Search for the cell housing the specified text and yield its [x, y] center coordinate. 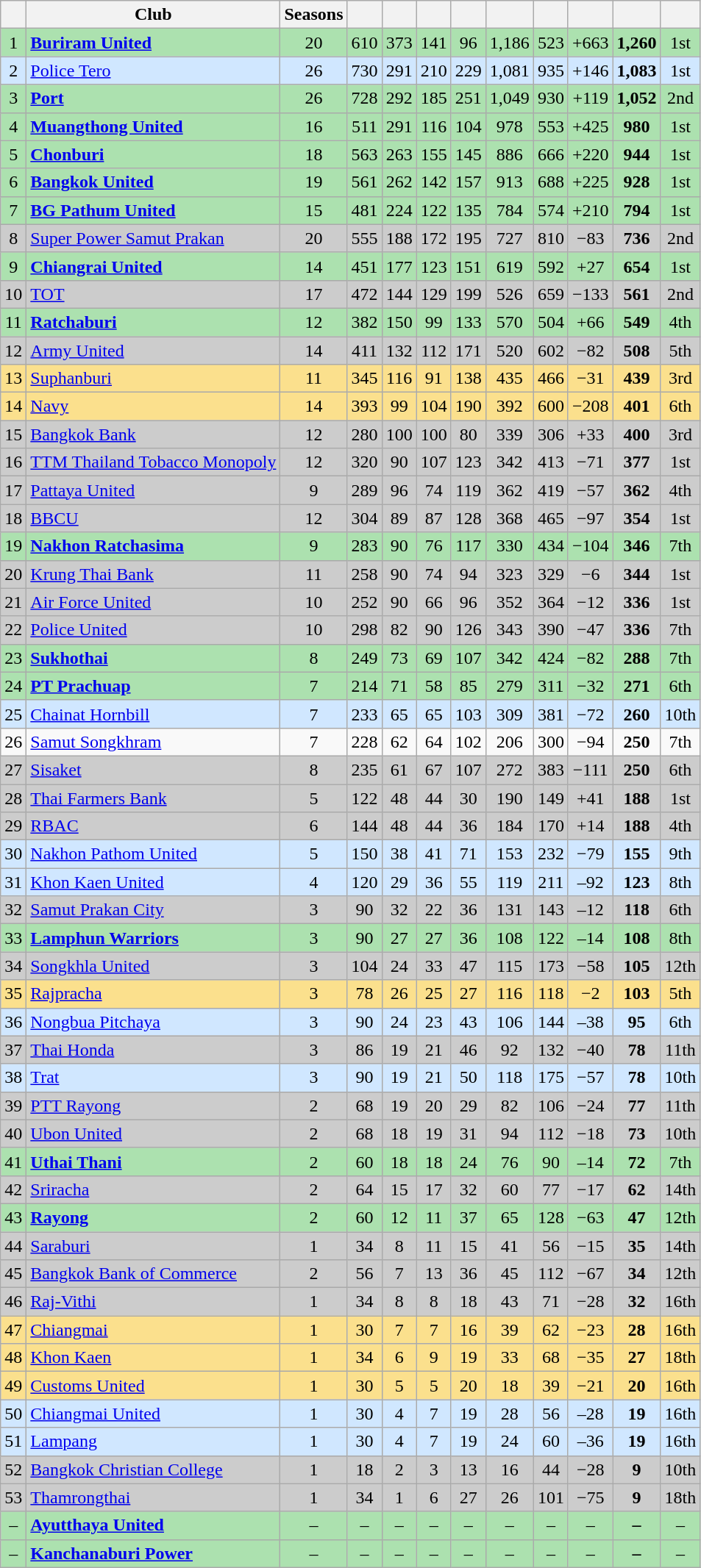
928 [637, 182]
129 [434, 294]
171 [468, 351]
400 [637, 434]
228 [365, 742]
Customs United [153, 1386]
+425 [590, 126]
Thai Honda [153, 1050]
309 [509, 714]
126 [468, 630]
Sukhothai [153, 658]
Chainat Hornbill [153, 714]
930 [550, 99]
258 [365, 574]
−32 [590, 686]
101 [550, 1497]
55 [468, 882]
Raj-Vithi [153, 1302]
−79 [590, 854]
Songkhla United [153, 966]
Uthai Thani [153, 1161]
563 [365, 154]
151 [468, 266]
262 [399, 182]
+146 [590, 71]
131 [509, 910]
Rajpracha [153, 994]
602 [550, 351]
377 [637, 462]
9th [680, 854]
232 [550, 854]
249 [365, 658]
523 [550, 43]
Bangkok Bank of Commerce [153, 1274]
944 [637, 154]
Chiangmai United [153, 1414]
Rayong [153, 1217]
+33 [590, 434]
304 [365, 518]
289 [365, 490]
BG Pathum United [153, 210]
Samut Prakan City [153, 910]
288 [637, 658]
−94 [590, 742]
Ratchaburi [153, 322]
727 [509, 238]
RBAC [153, 826]
72 [637, 1161]
+41 [590, 798]
320 [365, 462]
153 [509, 854]
Seasons [313, 15]
574 [550, 210]
339 [509, 434]
466 [550, 379]
Nakhon Ratchasima [153, 546]
Sriracha [153, 1189]
177 [399, 266]
66 [434, 602]
1,052 [637, 99]
TTM Thailand Tobacco Monopoly [153, 462]
413 [550, 462]
280 [365, 434]
85 [468, 686]
Ubon United [153, 1134]
451 [365, 266]
794 [637, 210]
–36 [590, 1442]
233 [365, 714]
PT Prachuap [153, 686]
+14 [590, 826]
Thai Farmers Bank [153, 798]
−35 [590, 1358]
271 [637, 686]
251 [468, 99]
553 [550, 126]
1,260 [637, 43]
252 [365, 602]
235 [365, 770]
91 [434, 379]
–92 [590, 882]
1,049 [509, 99]
736 [637, 238]
610 [365, 43]
654 [637, 266]
411 [365, 351]
419 [550, 490]
300 [550, 742]
−133 [590, 294]
Bangkok Bank [153, 434]
434 [550, 546]
Chiangmai [153, 1330]
Muangthong United [153, 126]
+225 [590, 182]
117 [468, 546]
Samut Songkhram [153, 742]
343 [509, 630]
−58 [590, 966]
381 [550, 714]
143 [550, 910]
42 [13, 1189]
Air Force United [153, 602]
390 [550, 630]
−23 [590, 1330]
+66 [590, 322]
−2 [590, 994]
173 [550, 966]
886 [509, 154]
−47 [590, 630]
980 [637, 126]
619 [509, 266]
Super Power Samut Prakan [153, 238]
49 [13, 1386]
344 [637, 574]
504 [550, 322]
439 [637, 379]
−17 [590, 1189]
102 [468, 742]
58 [434, 686]
Buriram United [153, 43]
172 [434, 238]
105 [637, 966]
Police United [153, 630]
195 [468, 238]
+663 [590, 43]
89 [399, 518]
520 [509, 351]
−71 [590, 462]
Police Tero [153, 71]
206 [509, 742]
115 [509, 966]
Saraburi [153, 1246]
435 [509, 379]
Trat [153, 1078]
52 [13, 1469]
978 [509, 126]
TOT [153, 294]
87 [434, 518]
224 [399, 210]
730 [365, 71]
260 [637, 714]
+119 [590, 99]
Chiangrai United [153, 266]
393 [365, 407]
272 [509, 770]
214 [365, 686]
−72 [590, 714]
329 [550, 574]
138 [468, 379]
659 [550, 294]
PTT Rayong [153, 1106]
424 [550, 658]
298 [365, 630]
–38 [590, 1022]
666 [550, 154]
600 [550, 407]
1,186 [509, 43]
383 [550, 770]
BBCU [153, 518]
229 [468, 71]
Krung Thai Bank [153, 574]
508 [637, 351]
Kanchanaburi Power [153, 1553]
175 [550, 1078]
53 [13, 1497]
382 [365, 322]
−31 [590, 379]
364 [550, 602]
Port [153, 99]
935 [550, 71]
292 [399, 99]
263 [399, 154]
549 [637, 322]
−15 [590, 1246]
−97 [590, 518]
Navy [153, 407]
306 [550, 434]
199 [468, 294]
Nongbua Pitchaya [153, 1022]
Lamphun Warriors [153, 938]
211 [550, 882]
555 [365, 238]
185 [434, 99]
Lampang [153, 1442]
−40 [590, 1050]
511 [365, 126]
465 [550, 518]
Khon Kaen [153, 1358]
688 [550, 182]
184 [509, 826]
592 [550, 266]
913 [509, 182]
170 [550, 826]
157 [468, 182]
135 [468, 210]
373 [399, 43]
210 [434, 71]
86 [365, 1050]
67 [434, 770]
+220 [590, 154]
142 [434, 182]
−67 [590, 1274]
1,081 [509, 71]
−12 [590, 602]
+27 [590, 266]
1,083 [637, 71]
Sisaket [153, 770]
145 [468, 154]
−104 [590, 546]
−6 [590, 574]
311 [550, 686]
330 [509, 546]
283 [365, 546]
Army United [153, 351]
368 [509, 518]
481 [365, 210]
−18 [590, 1134]
279 [509, 686]
40 [13, 1134]
–28 [590, 1414]
−75 [590, 1497]
Suphanburi [153, 379]
69 [434, 658]
−63 [590, 1217]
Chonburi [153, 154]
346 [637, 546]
−24 [590, 1106]
Bangkok United [153, 182]
133 [468, 322]
149 [550, 798]
570 [509, 322]
784 [509, 210]
345 [365, 379]
526 [509, 294]
Bangkok Christian College [153, 1469]
Nakhon Pathom United [153, 854]
−111 [590, 770]
92 [509, 1050]
−208 [590, 407]
141 [434, 43]
Khon Kaen United [153, 882]
472 [365, 294]
Ayutthaya United [153, 1525]
810 [550, 238]
80 [468, 434]
323 [509, 574]
51 [13, 1442]
–12 [590, 910]
352 [509, 602]
−21 [590, 1386]
120 [365, 882]
Pattaya United [153, 490]
61 [399, 770]
392 [509, 407]
−83 [590, 238]
+210 [590, 210]
Club [153, 15]
Thamrongthai [153, 1497]
401 [637, 407]
354 [637, 518]
95 [637, 1022]
728 [365, 99]
